Detect which cell encompasses the target text, then output its (X, Y) center coordinate. 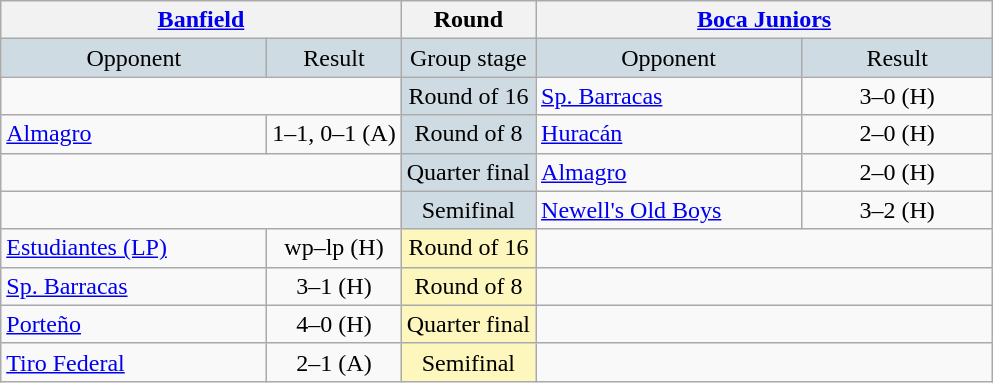
Banfield (201, 20)
4–0 (H) (334, 324)
wp–lp (H) (334, 248)
Estudiantes (LP) (134, 248)
Tiro Federal (134, 362)
Boca Juniors (764, 20)
Round (468, 20)
Porteño (134, 324)
Newell's Old Boys (669, 210)
3–0 (H) (898, 96)
Group stage (468, 58)
1–1, 0–1 (A) (334, 134)
Huracán (669, 134)
3–1 (H) (334, 286)
3–2 (H) (898, 210)
2–1 (A) (334, 362)
